Identify which cell holds the provided text, then report its [x, y] central coordinate. 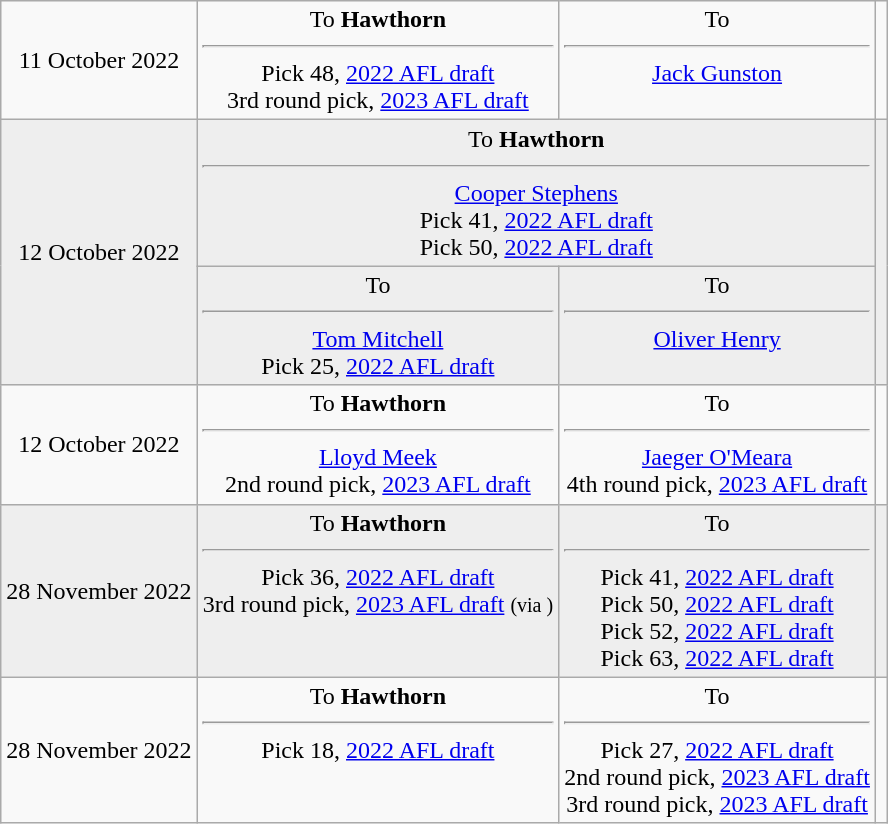
To Hawthorn Pick 18, 2022 AFL draft [378, 750]
To Hawthorn Pick 48, 2022 AFL draft 3rd round pick, 2023 AFL draft [378, 60]
To Jaeger O'Meara 4th round pick, 2023 AFL draft [718, 444]
11 October 2022 [99, 60]
To Jack Gunston [718, 60]
To Pick 41, 2022 AFL draft Pick 50, 2022 AFL draft Pick 52, 2022 AFL draft Pick 63, 2022 AFL draft [718, 590]
To Hawthorn Lloyd Meek 2nd round pick, 2023 AFL draft [378, 444]
To Oliver Henry [718, 326]
To Tom Mitchell Pick 25, 2022 AFL draft [378, 326]
To Pick 27, 2022 AFL draft 2nd round pick, 2023 AFL draft 3rd round pick, 2023 AFL draft [718, 750]
To Hawthorn Pick 36, 2022 AFL draft 3rd round pick, 2023 AFL draft (via ) [378, 590]
To Hawthorn Cooper Stephens Pick 41, 2022 AFL draft Pick 50, 2022 AFL draft [536, 193]
